Provide the (x, y) coordinate of the cell's center where the given text is located.  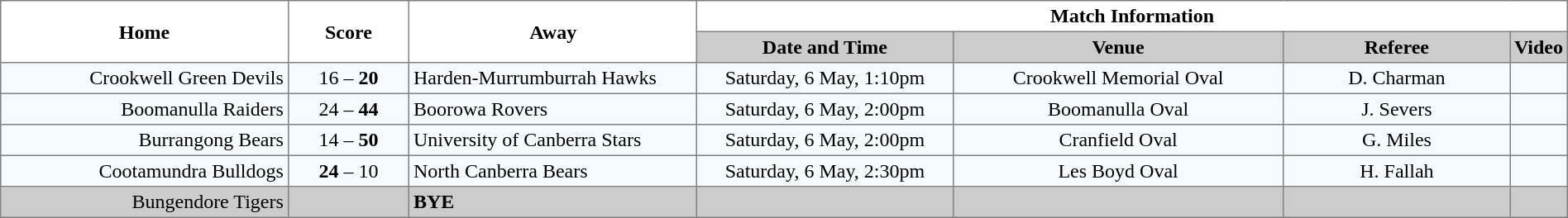
Boomanulla Oval (1118, 109)
Score (349, 31)
Venue (1118, 47)
24 – 44 (349, 109)
BYE (553, 202)
Les Boyd Oval (1118, 171)
24 – 10 (349, 171)
Cootamundra Bulldogs (144, 171)
Referee (1397, 47)
Home (144, 31)
Boorowa Rovers (553, 109)
16 – 20 (349, 78)
Burrangong Bears (144, 140)
Bungendore Tigers (144, 202)
Date and Time (825, 47)
Crookwell Green Devils (144, 78)
Harden-Murrumburrah Hawks (553, 78)
Away (553, 31)
H. Fallah (1397, 171)
Crookwell Memorial Oval (1118, 78)
North Canberra Bears (553, 171)
Video (1539, 47)
J. Severs (1397, 109)
14 – 50 (349, 140)
G. Miles (1397, 140)
Match Information (1132, 17)
Cranfield Oval (1118, 140)
D. Charman (1397, 78)
Saturday, 6 May, 1:10pm (825, 78)
Saturday, 6 May, 2:30pm (825, 171)
University of Canberra Stars (553, 140)
Boomanulla Raiders (144, 109)
